Locate the cell with the specified text and output its (x, y) center coordinate. 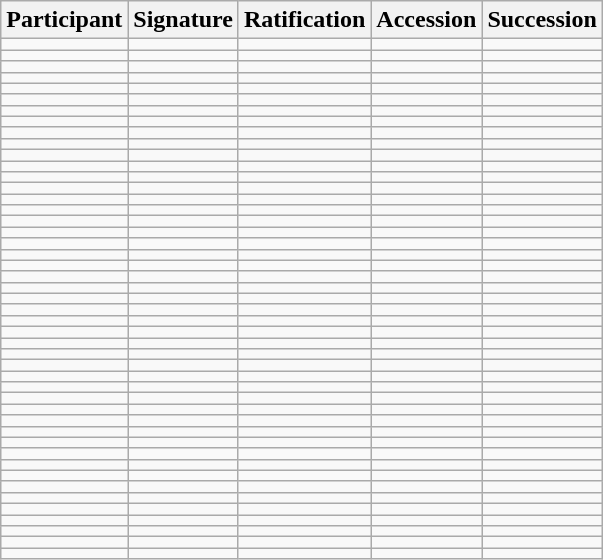
Participant (64, 20)
Signature (184, 20)
Succession (542, 20)
Ratification (304, 20)
Accession (426, 20)
